Capture the cell that displays the provided text and extract its (X, Y) central coordinate. 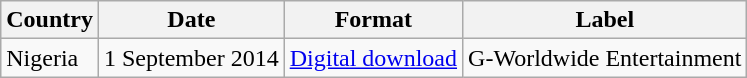
Nigeria (50, 58)
Date (191, 20)
Format (373, 20)
G-Worldwide Entertainment (605, 58)
Digital download (373, 58)
1 September 2014 (191, 58)
Country (50, 20)
Label (605, 20)
